Provide the (X, Y) coordinate of the cell's center where the given text is located.  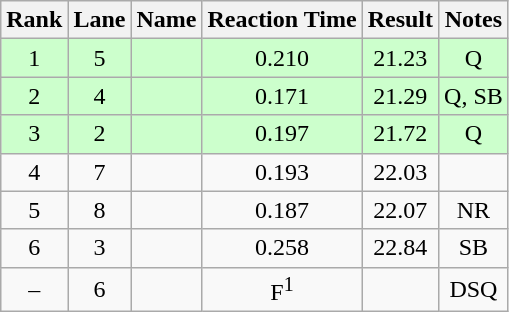
21.29 (400, 96)
7 (100, 172)
SB (474, 248)
21.72 (400, 134)
Name (166, 20)
0.197 (282, 134)
0.258 (282, 248)
Notes (474, 20)
Lane (100, 20)
NR (474, 210)
21.23 (400, 58)
DSQ (474, 290)
0.193 (282, 172)
Rank (34, 20)
22.84 (400, 248)
0.210 (282, 58)
Result (400, 20)
1 (34, 58)
Reaction Time (282, 20)
– (34, 290)
22.03 (400, 172)
8 (100, 210)
22.07 (400, 210)
Q, SB (474, 96)
0.187 (282, 210)
0.171 (282, 96)
F1 (282, 290)
